Return [X, Y] of the center of cell containing provided text 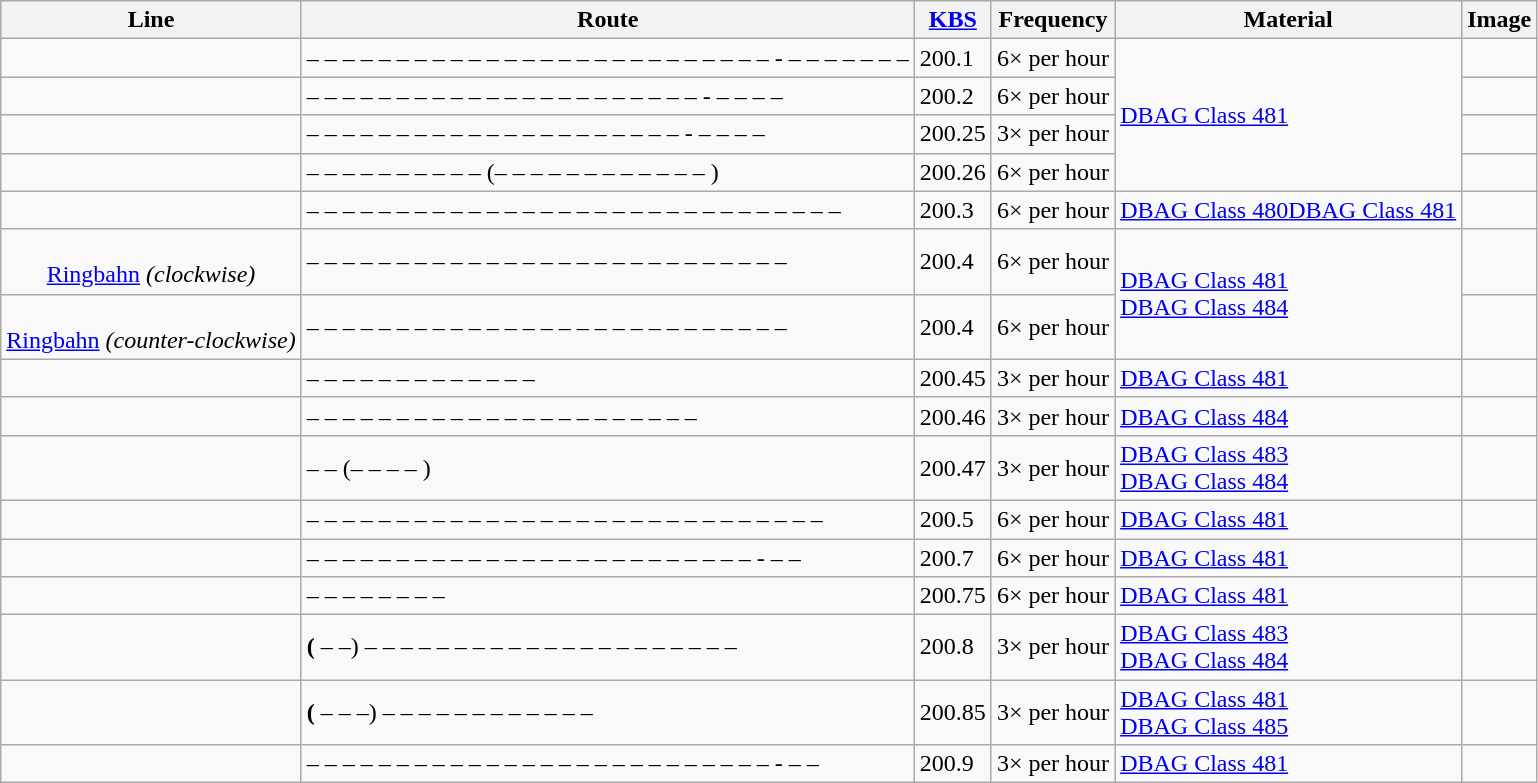
200.9 [952, 764]
Material [1288, 20]
200.46 [952, 416]
DBAG Class 481DBAG Class 484 [1288, 294]
– – – – – – – – – – – – – – – – – – – – – - – – – – [608, 134]
200.1 [952, 58]
( – – –) – – – – – – – – – – – – [608, 712]
200.85 [952, 712]
DBAG Class 484 [1288, 416]
DBAG Class 481DBAG Class 485 [1288, 712]
200.45 [952, 378]
Frequency [1052, 20]
200.75 [952, 596]
– – – – – – – – – – (– – – – – – – – – – – – ) [608, 172]
– – – – – – – – – – – – – – – – – – – – – – – – – – - – – [608, 764]
( – –) – – – – – – – – – – – – – – – – – – – – – [608, 648]
200.8 [952, 648]
Image [1500, 20]
Ringbahn (clockwise) [151, 262]
KBS [952, 20]
– – – – – – – – – – – – – – – – – – – – – – – – – – - – – – – – – – [608, 58]
200.2 [952, 96]
Ringbahn (counter-clockwise) [151, 326]
– – – – – – – – – – – – – – – – – – – – – – – – – - – – [608, 557]
– – – – – – – – – – – – – – – – – – – – – – - – – – – [608, 96]
– – – – – – – – – – – – – [608, 378]
200.3 [952, 210]
Route [608, 20]
Line [151, 20]
– – (– – – – ) [608, 468]
– – – – – – – – – – – – – – – – – – – – – – [608, 416]
– – – – – – – – – – – – – – – – – – – – – – – – – – – – – – [608, 210]
– – – – – – – – [608, 596]
200.7 [952, 557]
200.26 [952, 172]
200.47 [952, 468]
– – – – – – – – – – – – – – – – – – – – – – – – – – – – – [608, 519]
200.25 [952, 134]
DBAG Class 480DBAG Class 481 [1288, 210]
200.5 [952, 519]
